Locate the cell with the specified text and output its [X, Y] center coordinate. 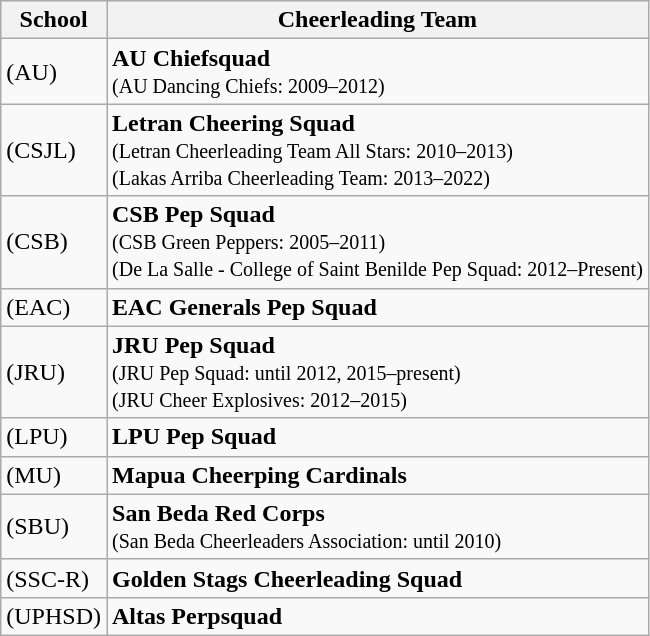
Altas Perpsquad [377, 616]
(JRU) [54, 372]
Mapua Cheerping Cardinals [377, 475]
Letran Cheering Squad(Letran Cheerleading Team All Stars: 2010–2013)(Lakas Arriba Cheerleading Team: 2013–2022) [377, 150]
CSB Pep Squad(CSB Green Peppers: 2005–2011)(De La Salle - College of Saint Benilde Pep Squad: 2012–Present) [377, 242]
(CSJL) [54, 150]
(LPU) [54, 437]
(AU) [54, 72]
LPU Pep Squad [377, 437]
(UPHSD) [54, 616]
AU Chiefsquad(AU Dancing Chiefs: 2009–2012) [377, 72]
(MU) [54, 475]
(SSC-R) [54, 578]
EAC Generals Pep Squad [377, 307]
San Beda Red Corps(San Beda Cheerleaders Association: until 2010) [377, 526]
JRU Pep Squad(JRU Pep Squad: until 2012, 2015–present)(JRU Cheer Explosives: 2012–2015) [377, 372]
Golden Stags Cheerleading Squad [377, 578]
School [54, 20]
(CSB) [54, 242]
Cheerleading Team [377, 20]
(SBU) [54, 526]
(EAC) [54, 307]
